Capture the cell that displays the provided text and extract its [x, y] central coordinate. 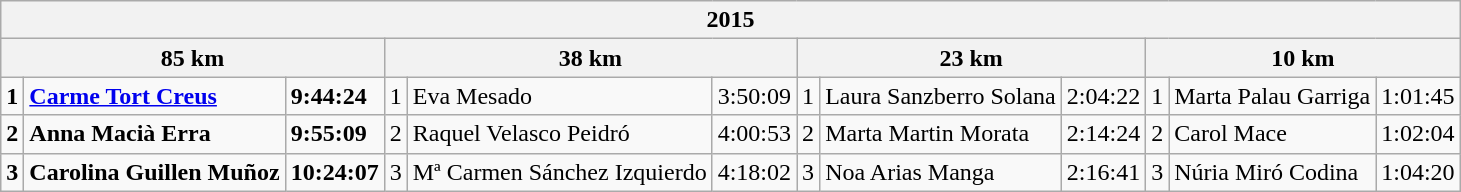
1:04:20 [1418, 172]
Laura Sanzberro Solana [941, 96]
Raquel Velasco Peidró [560, 134]
4:18:02 [754, 172]
1:02:04 [1418, 134]
Anna Macià Erra [154, 134]
Carolina Guillen Muñoz [154, 172]
9:55:09 [334, 134]
Noa Arias Manga [941, 172]
2015 [730, 20]
Núria Miró Codina [1272, 172]
2:04:22 [1103, 96]
1:01:45 [1418, 96]
2:14:24 [1103, 134]
Carme Tort Creus [154, 96]
85 km [192, 58]
9:44:24 [334, 96]
Marta Palau Garriga [1272, 96]
3:50:09 [754, 96]
10 km [1303, 58]
Carol Mace [1272, 134]
Mª Carmen Sánchez Izquierdo [560, 172]
2:16:41 [1103, 172]
Marta Martin Morata [941, 134]
4:00:53 [754, 134]
10:24:07 [334, 172]
38 km [590, 58]
23 km [972, 58]
Eva Mesado [560, 96]
